Return the (x, y) coordinate for the center point of the cell that contains the specified text.  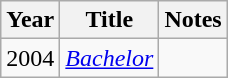
Title (110, 20)
Bachelor (110, 58)
2004 (30, 58)
Year (30, 20)
Notes (193, 20)
